Output the [X, Y] coordinate of the center of the cell containing the given text.  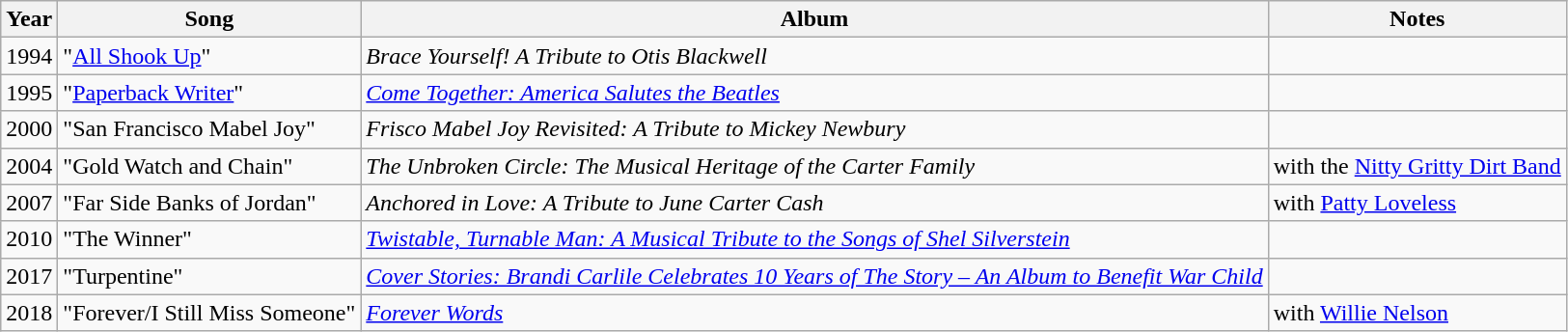
"Forever/I Still Miss Someone" [209, 313]
Brace Yourself! A Tribute to Otis Blackwell [814, 56]
"San Francisco Mabel Joy" [209, 129]
"All Shook Up" [209, 56]
2004 [29, 166]
Song [209, 19]
Year [29, 19]
1995 [29, 93]
1994 [29, 56]
2010 [29, 239]
2018 [29, 313]
"The Winner" [209, 239]
The Unbroken Circle: The Musical Heritage of the Carter Family [814, 166]
Notes [1417, 19]
Anchored in Love: A Tribute to June Carter Cash [814, 203]
2007 [29, 203]
Come Together: America Salutes the Beatles [814, 93]
"Gold Watch and Chain" [209, 166]
2000 [29, 129]
with Willie Nelson [1417, 313]
2017 [29, 276]
with the Nitty Gritty Dirt Band [1417, 166]
Forever Words [814, 313]
with Patty Loveless [1417, 203]
Frisco Mabel Joy Revisited: A Tribute to Mickey Newbury [814, 129]
Cover Stories: Brandi Carlile Celebrates 10 Years of The Story – An Album to Benefit War Child [814, 276]
"Far Side Banks of Jordan" [209, 203]
Album [814, 19]
"Paperback Writer" [209, 93]
Twistable, Turnable Man: A Musical Tribute to the Songs of Shel Silverstein [814, 239]
"Turpentine" [209, 276]
